Capture the cell that displays the provided text and extract its [x, y] central coordinate. 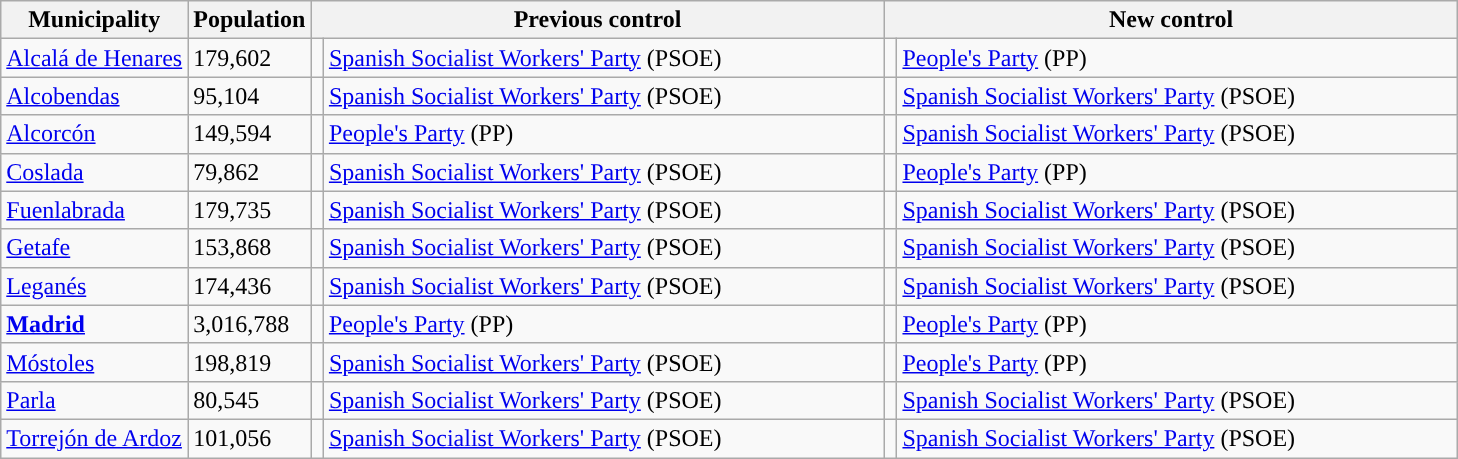
198,819 [250, 362]
Torrejón de Ardoz [94, 438]
Alcobendas [94, 96]
Population [250, 20]
Getafe [94, 248]
153,868 [250, 248]
Móstoles [94, 362]
95,104 [250, 96]
Alcorcón [94, 134]
80,545 [250, 400]
Parla [94, 400]
Municipality [94, 20]
79,862 [250, 172]
New control [1171, 20]
179,735 [250, 210]
Fuenlabrada [94, 210]
Previous control [598, 20]
101,056 [250, 438]
174,436 [250, 286]
3,016,788 [250, 324]
149,594 [250, 134]
Alcalá de Henares [94, 58]
Coslada [94, 172]
Leganés [94, 286]
Madrid [94, 324]
179,602 [250, 58]
